Pinpoint the cell where the given text exists, returning its [X, Y] midpoint coordinate. 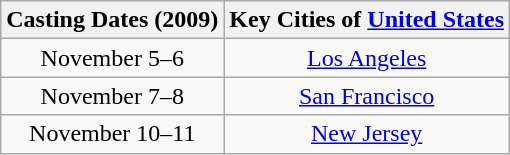
November 5–6 [112, 58]
November 10–11 [112, 134]
Key Cities of United States [367, 20]
Los Angeles [367, 58]
San Francisco [367, 96]
Casting Dates (2009) [112, 20]
New Jersey [367, 134]
November 7–8 [112, 96]
